Identify which cell holds the provided text, then report its (X, Y) central coordinate. 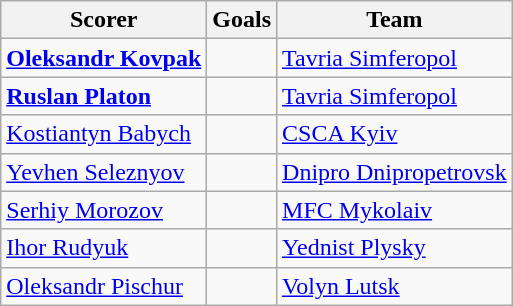
Scorer (104, 20)
Dnipro Dnipropetrovsk (395, 172)
MFC Mykolaiv (395, 210)
Serhiy Morozov (104, 210)
Kostiantyn Babych (104, 134)
Yevhen Seleznyov (104, 172)
Oleksandr Pischur (104, 286)
Ihor Rudyuk (104, 248)
Oleksandr Kovpak (104, 58)
CSCA Kyiv (395, 134)
Team (395, 20)
Ruslan Platon (104, 96)
Volyn Lutsk (395, 286)
Goals (242, 20)
Yednist Plysky (395, 248)
